Return (x, y) of the center of cell containing provided text 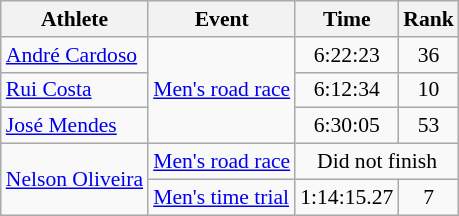
1:14:15.27 (346, 197)
Did not finish (377, 162)
7 (428, 197)
53 (428, 126)
10 (428, 90)
Athlete (74, 19)
José Mendes (74, 126)
Rank (428, 19)
36 (428, 55)
Men's time trial (222, 197)
Event (222, 19)
Nelson Oliveira (74, 180)
6:30:05 (346, 126)
6:22:23 (346, 55)
6:12:34 (346, 90)
Rui Costa (74, 90)
Time (346, 19)
André Cardoso (74, 55)
